Capture the cell that displays the provided text and extract its (X, Y) central coordinate. 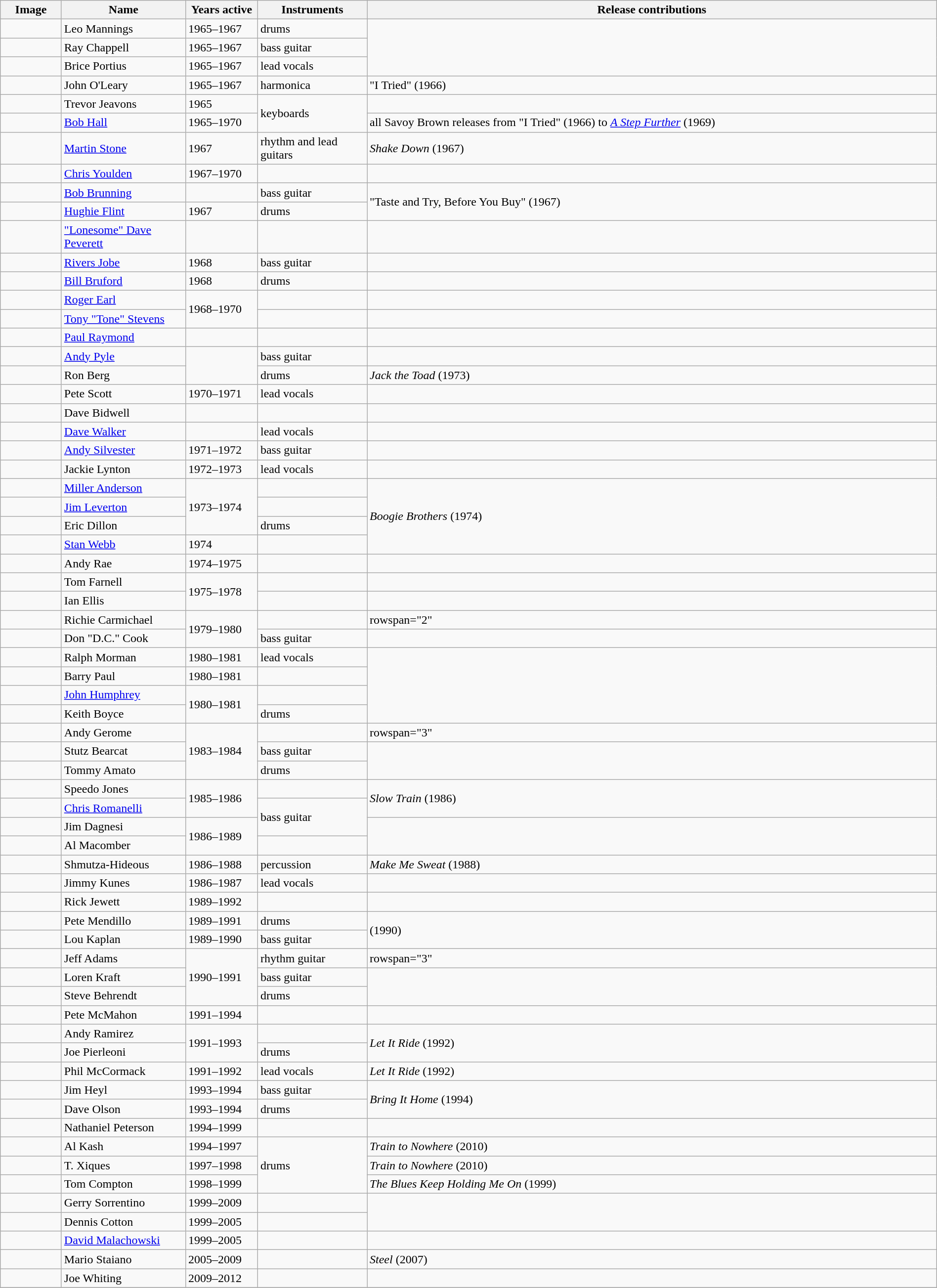
Richie Carmichael (124, 620)
1986–1987 (221, 883)
1974 (221, 544)
Image (31, 10)
1970–1971 (221, 394)
Boogie Brothers (1974) (651, 516)
Keith Boyce (124, 714)
Andy Rae (124, 563)
2009–2012 (221, 1278)
Nathaniel Peterson (124, 1127)
Jim Heyl (124, 1090)
1989–1992 (221, 902)
The Blues Keep Holding Me On (1999) (651, 1184)
Dave Bidwell (124, 413)
1991–1992 (221, 1071)
Tom Compton (124, 1184)
1979–1980 (221, 629)
Tom Farnell (124, 582)
John Humphrey (124, 695)
harmonica (312, 85)
1997–1998 (221, 1165)
Andy Gerome (124, 732)
Bob Hall (124, 123)
Speedo Jones (124, 789)
Instruments (312, 10)
Dave Walker (124, 431)
David Malachowski (124, 1241)
rhythm and lead guitars (312, 148)
Bob Brunning (124, 192)
Don "D.C." Cook (124, 639)
1998–1999 (221, 1184)
Rivers Jobe (124, 262)
Martin Stone (124, 148)
Name (124, 10)
Jackie Lynton (124, 469)
(1990) (651, 930)
1975–1978 (221, 592)
1968–1970 (221, 309)
rhythm guitar (312, 958)
T. Xiques (124, 1165)
Jim Leverton (124, 507)
Lou Kaplan (124, 940)
Bring It Home (1994) (651, 1099)
Joe Whiting (124, 1278)
Leo Mannings (124, 29)
1991–1993 (221, 1043)
Years active (221, 10)
"Taste and Try, Before You Buy" (1967) (651, 202)
Paul Raymond (124, 338)
Make Me Sweat (1988) (651, 864)
Hughie Flint (124, 211)
Eric Dillon (124, 525)
John O'Leary (124, 85)
1967–1970 (221, 173)
Release contributions (651, 10)
1965 (221, 104)
1983–1984 (221, 751)
Mario Staiano (124, 1259)
Dave Olson (124, 1109)
1986–1988 (221, 864)
1989–1991 (221, 921)
Bill Bruford (124, 281)
Jack the Toad (1973) (651, 375)
1989–1990 (221, 940)
rowspan="2" (651, 620)
Al Macomber (124, 845)
1974–1975 (221, 563)
Slow Train (1986) (651, 798)
Shake Down (1967) (651, 148)
Ralph Morman (124, 657)
1985–1986 (221, 798)
Tommy Amato (124, 770)
Steel (2007) (651, 1259)
Pete Scott (124, 394)
1986–1989 (221, 836)
"I Tried" (1966) (651, 85)
keyboards (312, 113)
Stan Webb (124, 544)
Andy Pyle (124, 356)
Andy Silvester (124, 450)
Steve Behrendt (124, 996)
Phil McCormack (124, 1071)
1999–2009 (221, 1203)
Ron Berg (124, 375)
Gerry Sorrentino (124, 1203)
Chris Youlden (124, 173)
Shmutza-Hideous (124, 864)
Pete Mendillo (124, 921)
Chris Romanelli (124, 808)
Ray Chappell (124, 47)
Barry Paul (124, 676)
1965–1970 (221, 123)
2005–2009 (221, 1259)
1994–1999 (221, 1127)
Tony "Tone" Stevens (124, 319)
Loren Kraft (124, 977)
1972–1973 (221, 469)
Al Kash (124, 1146)
Andy Ramirez (124, 1033)
1990–1991 (221, 977)
1973–1974 (221, 507)
Ian Ellis (124, 601)
Jimmy Kunes (124, 883)
"Lonesome" Dave Peverett (124, 236)
Brice Portius (124, 66)
Dennis Cotton (124, 1222)
1971–1972 (221, 450)
1991–1994 (221, 1015)
Joe Pierleoni (124, 1052)
Miller Anderson (124, 488)
Pete McMahon (124, 1015)
Rick Jewett (124, 902)
Roger Earl (124, 300)
Jim Dagnesi (124, 826)
all Savoy Brown releases from "I Tried" (1966) to A Step Further (1969) (651, 123)
Jeff Adams (124, 958)
1994–1997 (221, 1146)
Stutz Bearcat (124, 751)
Trevor Jeavons (124, 104)
percussion (312, 864)
